Identify which cell holds the provided text, then report its [x, y] central coordinate. 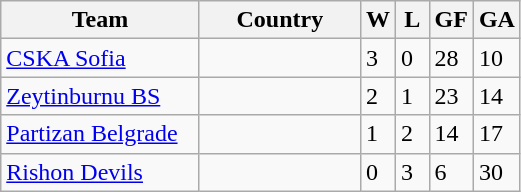
Partizan Belgrade [100, 134]
6 [451, 172]
Country [280, 20]
Team [100, 20]
28 [451, 58]
30 [496, 172]
10 [496, 58]
W [378, 20]
GA [496, 20]
CSKA Sofia [100, 58]
Rishon Devils [100, 172]
Zeytinburnu BS [100, 96]
L [412, 20]
GF [451, 20]
23 [451, 96]
17 [496, 134]
